Locate the cell with the specified text and output its (X, Y) center coordinate. 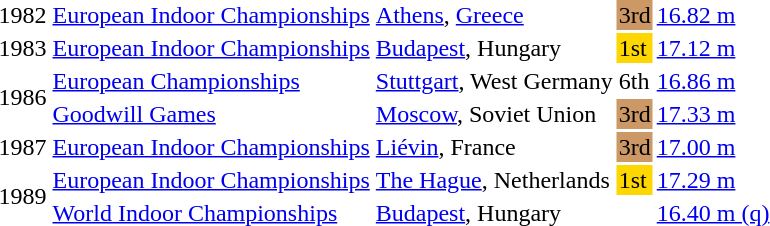
The Hague, Netherlands (494, 180)
European Championships (211, 81)
Goodwill Games (211, 114)
Athens, Greece (494, 15)
Moscow, Soviet Union (494, 114)
6th (634, 81)
Liévin, France (494, 147)
Stuttgart, West Germany (494, 81)
Budapest, Hungary (494, 48)
